Return [X, Y] of the center of cell containing provided text 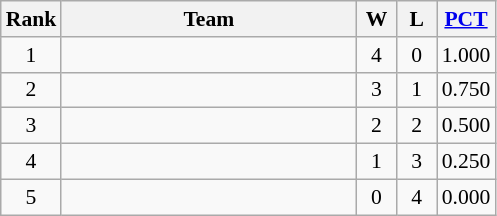
5 [32, 197]
W [376, 19]
Rank [32, 19]
Team [208, 19]
0.250 [466, 162]
PCT [466, 19]
0.000 [466, 197]
1.000 [466, 55]
0.500 [466, 126]
0.750 [466, 90]
L [417, 19]
